Provide the [x, y] coordinate of the cell's center where the given text is located.  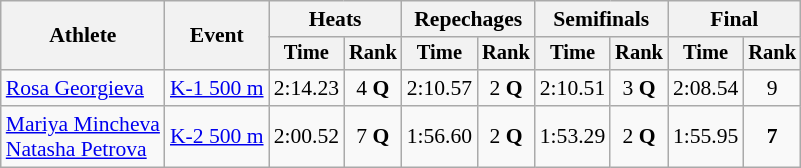
Heats [336, 19]
Athlete [83, 36]
K-2 500 m [217, 136]
1:56.60 [440, 136]
1:55.95 [706, 136]
Semifinals [602, 19]
Rosa Georgieva [83, 88]
7 Q [373, 136]
Event [217, 36]
2:14.23 [306, 88]
K-1 500 m [217, 88]
4 Q [373, 88]
Final [734, 19]
9 [772, 88]
Mariya MinchevaNatasha Petrova [83, 136]
2:08.54 [706, 88]
2:10.51 [572, 88]
1:53.29 [572, 136]
Repechages [468, 19]
2:00.52 [306, 136]
7 [772, 136]
2:10.57 [440, 88]
3 Q [639, 88]
